Pinpoint the cell where the given text exists, returning its [x, y] midpoint coordinate. 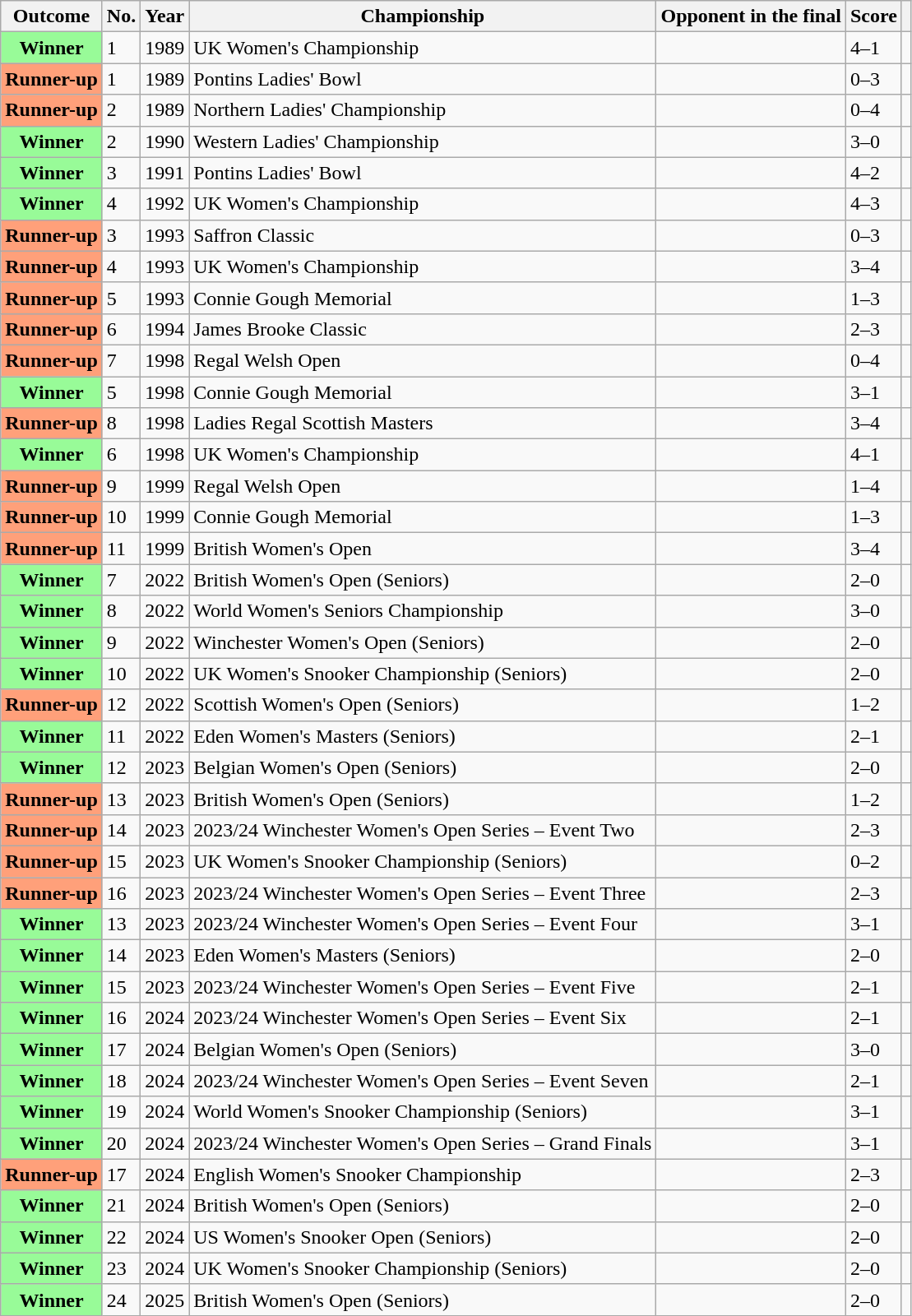
20 [121, 1143]
2023/24 Winchester Women's Open Series – Event Seven [423, 1081]
2023/24 Winchester Women's Open Series – Event Five [423, 987]
1991 [164, 173]
1–4 [873, 486]
World Women's Seniors Championship [423, 611]
Northern Ladies' Championship [423, 110]
James Brooke Classic [423, 329]
US Women's Snooker Open (Seniors) [423, 1237]
Year [164, 16]
Winchester Women's Open (Seniors) [423, 642]
Ladies Regal Scottish Masters [423, 424]
19 [121, 1112]
Score [873, 16]
Scottish Women's Open (Seniors) [423, 705]
1992 [164, 204]
22 [121, 1237]
24 [121, 1300]
2023/24 Winchester Women's Open Series – Event Three [423, 892]
British Women's Open [423, 549]
1994 [164, 329]
Championship [423, 16]
21 [121, 1206]
Opponent in the final [751, 16]
18 [121, 1081]
English Women's Snooker Championship [423, 1175]
No. [121, 16]
0–2 [873, 861]
23 [121, 1268]
World Women's Snooker Championship (Seniors) [423, 1112]
2023/24 Winchester Women's Open Series – Event Four [423, 924]
4–2 [873, 173]
2023/24 Winchester Women's Open Series – Event Six [423, 1018]
2023/24 Winchester Women's Open Series – Grand Finals [423, 1143]
Saffron Classic [423, 235]
2025 [164, 1300]
2023/24 Winchester Women's Open Series – Event Two [423, 830]
4–3 [873, 204]
Outcome [52, 16]
1990 [164, 141]
Western Ladies' Championship [423, 141]
